Pinpoint the cell where the given text exists, returning its [X, Y] midpoint coordinate. 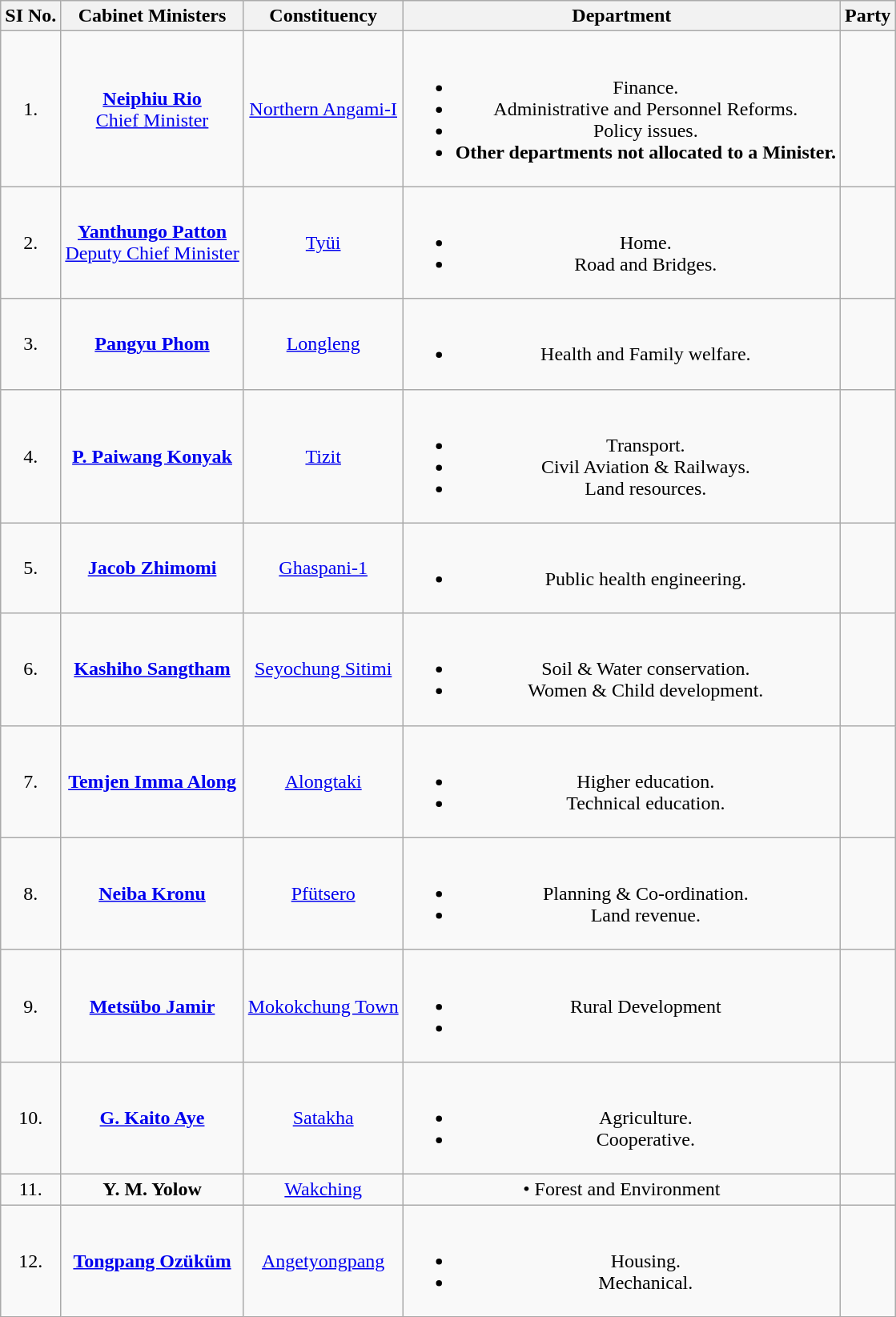
Soil & Water conservation.Women & Child development. [621, 669]
Tyüi [323, 243]
Yanthungo PattonDeputy Chief Minister [152, 243]
Alongtaki [323, 781]
12. [30, 1260]
Neiphiu RioChief Minister [152, 109]
Housing.Mechanical. [621, 1260]
Home.Road and Bridges. [621, 243]
5. [30, 568]
Seyochung Sitimi [323, 669]
2. [30, 243]
Northern Angami-I [323, 109]
Party [868, 16]
1. [30, 109]
7. [30, 781]
Department [621, 16]
Temjen Imma Along [152, 781]
Health and Family welfare. [621, 344]
Pfütsero [323, 893]
SI No. [30, 16]
6. [30, 669]
Mokokchung Town [323, 1006]
8. [30, 893]
Constituency [323, 16]
Ghaspani-1 [323, 568]
11. [30, 1189]
Metsübo Jamir [152, 1006]
Pangyu Phom [152, 344]
• Forest and Environment [621, 1189]
Neiba Kronu [152, 893]
Tizit [323, 456]
Planning & Co-ordination.Land revenue. [621, 893]
Finance.Administrative and Personnel Reforms.Policy issues.Other departments not allocated to a Minister. [621, 109]
10. [30, 1118]
9. [30, 1006]
Rural Development [621, 1006]
Kashiho Sangtham [152, 669]
Agriculture.Cooperative. [621, 1118]
Transport.Civil Aviation & Railways.Land resources. [621, 456]
Longleng [323, 344]
Cabinet Ministers [152, 16]
Y. M. Yolow [152, 1189]
Tongpang Ozüküm [152, 1260]
3. [30, 344]
G. Kaito Aye [152, 1118]
4. [30, 456]
Angetyongpang [323, 1260]
Higher education.Technical education. [621, 781]
Satakha [323, 1118]
Public health engineering. [621, 568]
Jacob Zhimomi [152, 568]
P. Paiwang Konyak [152, 456]
Wakching [323, 1189]
